Detect which cell encompasses the target text, then output its [x, y] center coordinate. 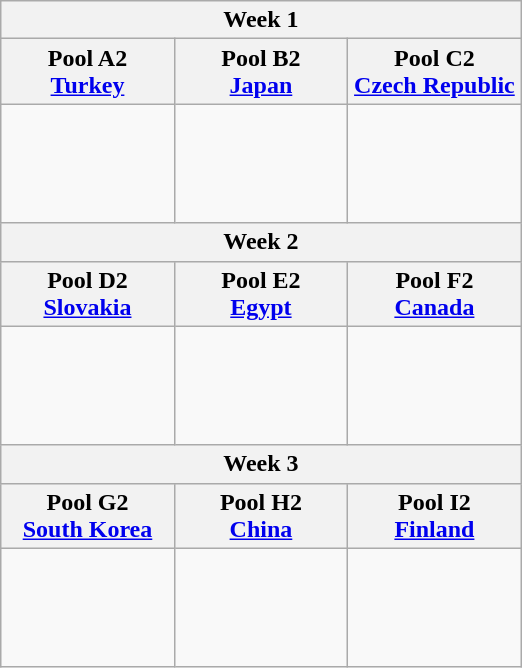
Pool C2 Czech Republic [434, 72]
Week 2 [261, 242]
Pool F2 Canada [434, 294]
Pool D2 Slovakia [88, 294]
Pool H2 China [260, 516]
Pool E2 Egypt [260, 294]
Pool G2 South Korea [88, 516]
Pool I2 Finland [434, 516]
Pool A2 Turkey [88, 72]
Week 1 [261, 20]
Week 3 [261, 464]
Pool B2 Japan [260, 72]
